Output the (x, y) coordinate of the center of the cell containing the given text.  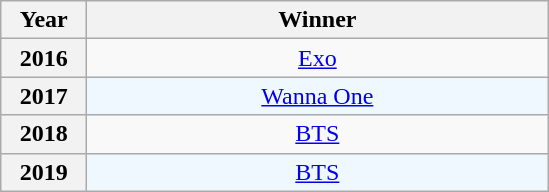
Exo (318, 58)
2017 (44, 96)
2018 (44, 134)
Year (44, 20)
2016 (44, 58)
2019 (44, 172)
Winner (318, 20)
Wanna One (318, 96)
